Return the (X, Y) coordinate for the center point of the cell that contains the specified text.  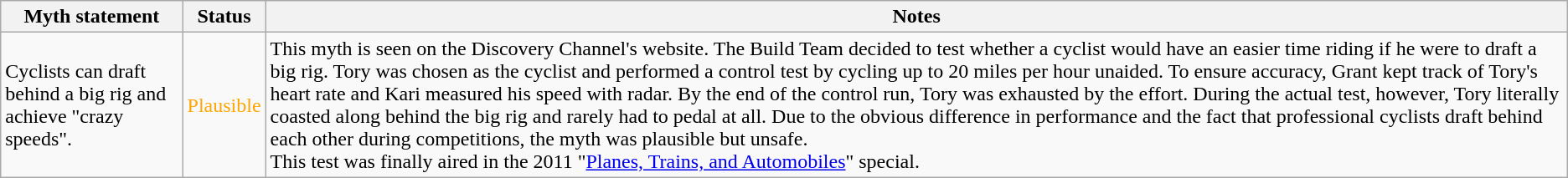
Plausible (224, 105)
Notes (916, 17)
Cyclists can draft behind a big rig and achieve "crazy speeds". (92, 105)
Myth statement (92, 17)
Status (224, 17)
